Locate the cell with the specified text and output its (x, y) center coordinate. 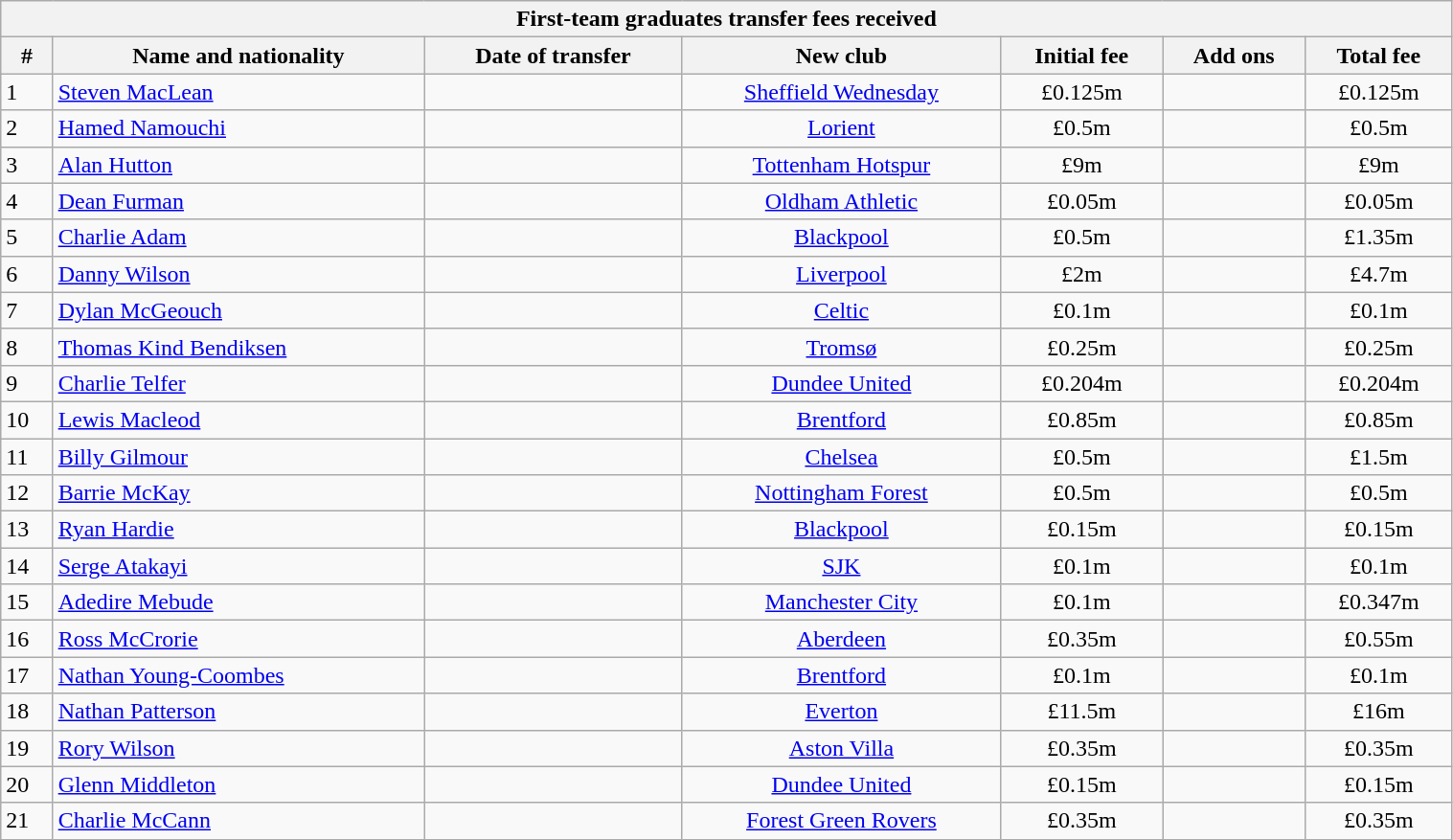
Charlie Adam (238, 238)
Aberdeen (841, 639)
12 (27, 493)
18 (27, 712)
Steven MacLean (238, 92)
Lewis Macleod (238, 420)
Everton (841, 712)
£2m (1082, 274)
11 (27, 457)
SJK (841, 566)
£16m (1379, 712)
7 (27, 310)
Hamed Namouchi (238, 128)
£1.35m (1379, 238)
2 (27, 128)
19 (27, 748)
# (27, 56)
Adedire Mebude (238, 602)
Ross McCrorie (238, 639)
Nathan Young-Coombes (238, 675)
£4.7m (1379, 274)
6 (27, 274)
£1.5m (1379, 457)
Serge Atakayi (238, 566)
Liverpool (841, 274)
£0.347m (1379, 602)
21 (27, 821)
£0.55m (1379, 639)
16 (27, 639)
Barrie McKay (238, 493)
Tromsø (841, 347)
Aston Villa (841, 748)
Total fee (1379, 56)
Billy Gilmour (238, 457)
Lorient (841, 128)
Add ons (1234, 56)
Manchester City (841, 602)
Charlie Telfer (238, 383)
Sheffield Wednesday (841, 92)
Oldham Athletic (841, 201)
Chelsea (841, 457)
Dylan McGeouch (238, 310)
Tottenham Hotspur (841, 165)
14 (27, 566)
Charlie McCann (238, 821)
Dean Furman (238, 201)
9 (27, 383)
3 (27, 165)
Celtic (841, 310)
1 (27, 92)
Forest Green Rovers (841, 821)
Thomas Kind Bendiksen (238, 347)
Danny Wilson (238, 274)
Date of transfer (554, 56)
New club (841, 56)
£11.5m (1082, 712)
15 (27, 602)
13 (27, 530)
5 (27, 238)
8 (27, 347)
17 (27, 675)
Nathan Patterson (238, 712)
Rory Wilson (238, 748)
10 (27, 420)
Ryan Hardie (238, 530)
Glenn Middleton (238, 784)
First-team graduates transfer fees received (726, 19)
4 (27, 201)
Alan Hutton (238, 165)
Name and nationality (238, 56)
Nottingham Forest (841, 493)
20 (27, 784)
Initial fee (1082, 56)
